Find where the given text appears and provide that cell's center as [X, Y] coordinate. 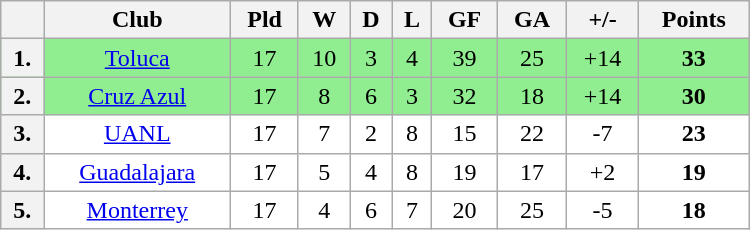
2 [371, 134]
4. [22, 172]
30 [694, 96]
33 [694, 58]
GA [532, 20]
3. [22, 134]
32 [464, 96]
Toluca [138, 58]
5. [22, 210]
+2 [603, 172]
10 [324, 58]
-7 [603, 134]
Pld [264, 20]
20 [464, 210]
GF [464, 20]
23 [694, 134]
1. [22, 58]
15 [464, 134]
5 [324, 172]
+/- [603, 20]
Points [694, 20]
Monterrey [138, 210]
Guadalajara [138, 172]
39 [464, 58]
Cruz Azul [138, 96]
22 [532, 134]
UANL [138, 134]
-5 [603, 210]
Club [138, 20]
2. [22, 96]
L [412, 20]
W [324, 20]
D [371, 20]
